Extract the [x, y] coordinate from the center of the cell holding the provided text.  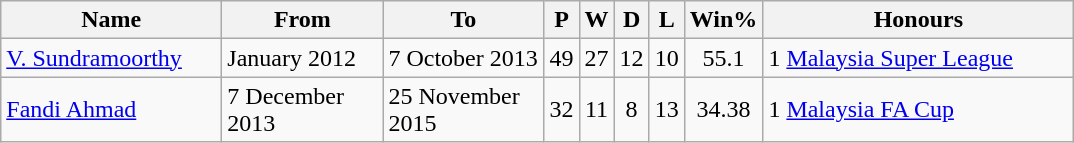
L [666, 20]
V. Sundramoorthy [112, 58]
To [464, 20]
8 [632, 110]
W [596, 20]
13 [666, 110]
7 December 2013 [302, 110]
D [632, 20]
25 November 2015 [464, 110]
27 [596, 58]
From [302, 20]
1 Malaysia FA Cup [918, 110]
32 [562, 110]
49 [562, 58]
1 Malaysia Super League [918, 58]
7 October 2013 [464, 58]
January 2012 [302, 58]
P [562, 20]
11 [596, 110]
55.1 [724, 58]
Honours [918, 20]
34.38 [724, 110]
10 [666, 58]
12 [632, 58]
Name [112, 20]
Fandi Ahmad [112, 110]
Win% [724, 20]
